From the cell containing the given text, extract its center point as (X, Y) coordinate. 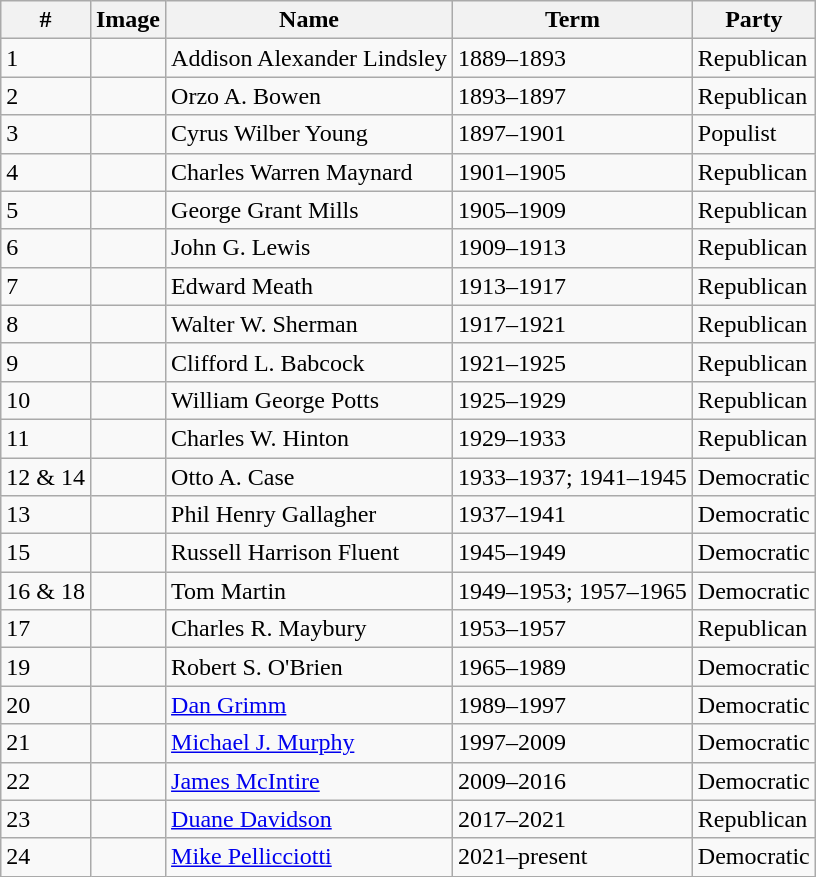
15 (46, 553)
7 (46, 286)
Robert S. O'Brien (310, 667)
Party (754, 20)
1953–1957 (573, 629)
1921–1925 (573, 362)
Name (310, 20)
9 (46, 362)
12 & 14 (46, 477)
24 (46, 857)
1897–1901 (573, 134)
1929–1933 (573, 438)
1937–1941 (573, 515)
21 (46, 743)
George Grant Mills (310, 210)
1997–2009 (573, 743)
1909–1913 (573, 248)
# (46, 20)
1901–1905 (573, 172)
1933–1937; 1941–1945 (573, 477)
Term (573, 20)
5 (46, 210)
1949–1953; 1957–1965 (573, 591)
Addison Alexander Lindsley (310, 58)
Dan Grimm (310, 705)
13 (46, 515)
Edward Meath (310, 286)
11 (46, 438)
2 (46, 96)
Walter W. Sherman (310, 324)
Charles Warren Maynard (310, 172)
John G. Lewis (310, 248)
1 (46, 58)
Duane Davidson (310, 819)
Mike Pellicciotti (310, 857)
3 (46, 134)
Charles R. Maybury (310, 629)
16 & 18 (46, 591)
19 (46, 667)
4 (46, 172)
Tom Martin (310, 591)
Phil Henry Gallagher (310, 515)
Orzo A. Bowen (310, 96)
1893–1897 (573, 96)
Michael J. Murphy (310, 743)
17 (46, 629)
Cyrus Wilber Young (310, 134)
William George Potts (310, 400)
1889–1893 (573, 58)
1945–1949 (573, 553)
1989–1997 (573, 705)
1917–1921 (573, 324)
2021–present (573, 857)
23 (46, 819)
Populist (754, 134)
Clifford L. Babcock (310, 362)
James McIntire (310, 781)
Charles W. Hinton (310, 438)
6 (46, 248)
20 (46, 705)
8 (46, 324)
1965–1989 (573, 667)
1913–1917 (573, 286)
1905–1909 (573, 210)
Otto A. Case (310, 477)
Russell Harrison Fluent (310, 553)
2017–2021 (573, 819)
10 (46, 400)
Image (128, 20)
2009–2016 (573, 781)
1925–1929 (573, 400)
22 (46, 781)
